Search for the cell housing the specified text and yield its (x, y) center coordinate. 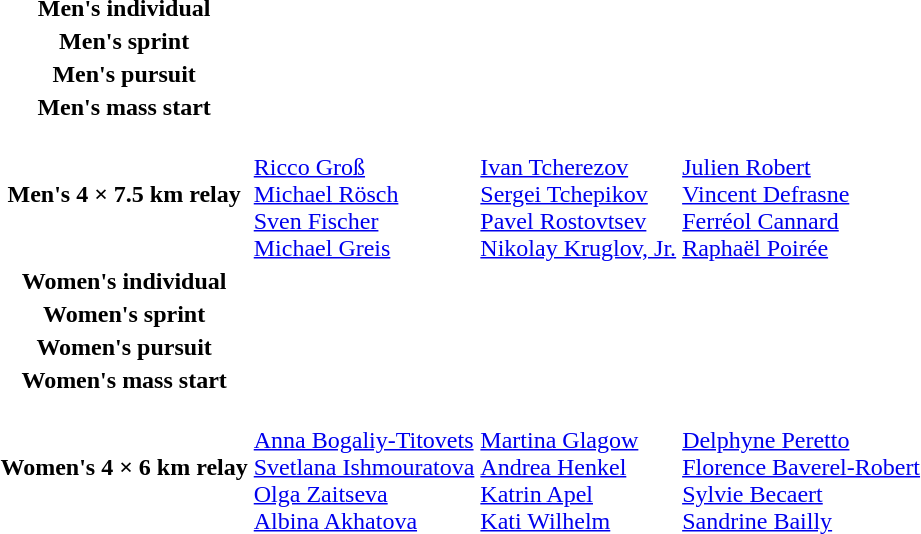
Ivan TcherezovSergei TchepikovPavel RostovtsevNikolay Kruglov, Jr. (578, 194)
Ricco GroßMichael RöschSven FischerMichael Greis (364, 194)
